Detect which cell encompasses the target text, then output its [X, Y] center coordinate. 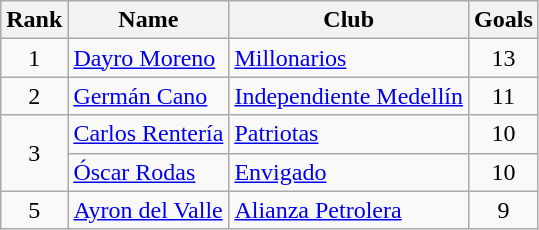
Millonarios [349, 58]
Carlos Rentería [148, 134]
Alianza Petrolera [349, 210]
13 [504, 58]
Independiente Medellín [349, 96]
Club [349, 20]
2 [34, 96]
Rank [34, 20]
11 [504, 96]
Name [148, 20]
9 [504, 210]
Envigado [349, 172]
3 [34, 153]
Germán Cano [148, 96]
5 [34, 210]
Ayron del Valle [148, 210]
Óscar Rodas [148, 172]
Patriotas [349, 134]
Goals [504, 20]
Dayro Moreno [148, 58]
1 [34, 58]
